From the cell containing the given text, extract its center point as (X, Y) coordinate. 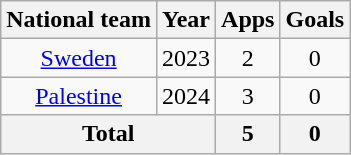
Year (186, 20)
Palestine (79, 96)
3 (248, 96)
2 (248, 58)
Sweden (79, 58)
5 (248, 134)
Apps (248, 20)
National team (79, 20)
Total (108, 134)
Goals (315, 20)
2023 (186, 58)
2024 (186, 96)
